Capture the cell that displays the provided text and extract its (x, y) central coordinate. 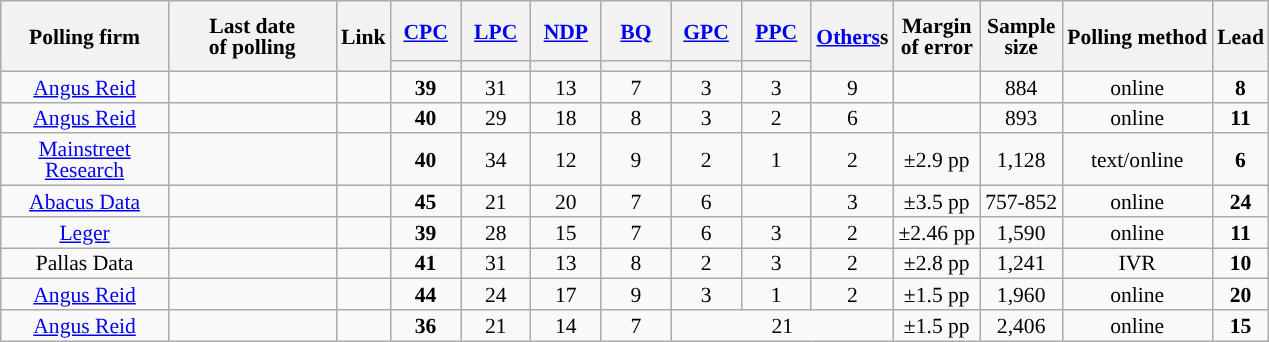
CPC (426, 31)
29 (496, 118)
±2.9 pp (936, 160)
BQ (636, 31)
34 (496, 160)
Polling method (1137, 36)
1,128 (1021, 160)
884 (1021, 86)
Samplesize (1021, 36)
1,590 (1021, 232)
41 (426, 264)
PPC (776, 31)
text/online (1137, 160)
44 (426, 294)
IVR (1137, 264)
LPC (496, 31)
GPC (706, 31)
±2.46 pp (936, 232)
17 (566, 294)
Marginof error (936, 36)
1,960 (1021, 294)
45 (426, 202)
10 (1240, 264)
Link (364, 36)
Leger (85, 232)
Pallas Data (85, 264)
±3.5 pp (936, 202)
Last dateof polling (252, 36)
893 (1021, 118)
2,406 (1021, 326)
Mainstreet Research (85, 160)
±2.8 pp (936, 264)
Abacus Data (85, 202)
36 (426, 326)
Otherss (852, 36)
28 (496, 232)
12 (566, 160)
Lead (1240, 36)
14 (566, 326)
NDP (566, 31)
1,241 (1021, 264)
757-852 (1021, 202)
18 (566, 118)
Polling firm (85, 36)
